Scan for the cell matching the given text and deliver its [X, Y] coordinate at center. 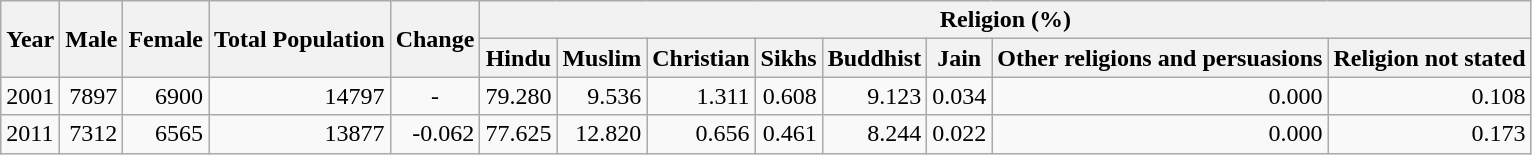
Christian [701, 58]
Buddhist [874, 58]
7312 [92, 134]
0.034 [960, 96]
Change [435, 39]
Sikhs [788, 58]
0.656 [701, 134]
0.173 [1430, 134]
0.461 [788, 134]
Religion (%) [1006, 20]
79.280 [518, 96]
1.311 [701, 96]
6565 [166, 134]
13877 [300, 134]
0.608 [788, 96]
6900 [166, 96]
77.625 [518, 134]
8.244 [874, 134]
Male [92, 39]
Total Population [300, 39]
14797 [300, 96]
9.536 [602, 96]
- [435, 96]
Female [166, 39]
7897 [92, 96]
9.123 [874, 96]
2001 [30, 96]
Year [30, 39]
0.108 [1430, 96]
Jain [960, 58]
2011 [30, 134]
Muslim [602, 58]
Other religions and persuasions [1160, 58]
Religion not stated [1430, 58]
Hindu [518, 58]
-0.062 [435, 134]
12.820 [602, 134]
0.022 [960, 134]
